Capture the cell that displays the provided text and extract its (x, y) central coordinate. 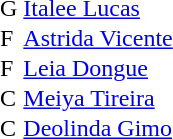
Astrida Vicente (98, 38)
C (8, 98)
Leia Dongue (98, 68)
Meiya Tireira (98, 98)
